Search for the cell housing the specified text and yield its [x, y] center coordinate. 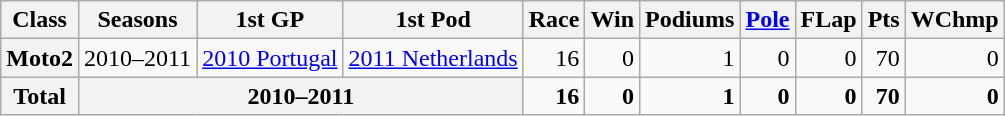
Moto2 [40, 58]
2010 Portugal [270, 58]
Class [40, 20]
Race [554, 20]
Pole [768, 20]
2011 Netherlands [433, 58]
Seasons [137, 20]
FLap [828, 20]
Total [40, 96]
Win [612, 20]
Pts [884, 20]
1st Pod [433, 20]
Podiums [690, 20]
WChmp [954, 20]
1st GP [270, 20]
